Output the (X, Y) coordinate of the center of the cell containing the given text.  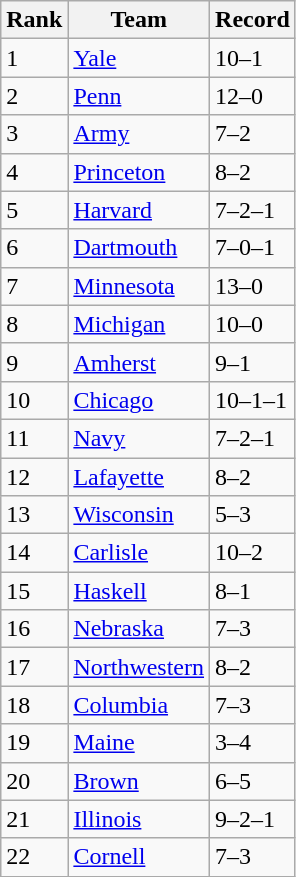
7–0–1 (253, 248)
9–1 (253, 362)
Lafayette (139, 477)
6 (34, 248)
20 (34, 781)
Chicago (139, 400)
Minnesota (139, 286)
Team (139, 20)
7–2 (253, 134)
Brown (139, 781)
10–1 (253, 58)
18 (34, 705)
3 (34, 134)
8 (34, 324)
Haskell (139, 591)
17 (34, 667)
Nebraska (139, 629)
16 (34, 629)
Dartmouth (139, 248)
Penn (139, 96)
Columbia (139, 705)
13 (34, 515)
5–3 (253, 515)
Carlisle (139, 553)
Amherst (139, 362)
Rank (34, 20)
19 (34, 743)
10–2 (253, 553)
Harvard (139, 210)
22 (34, 857)
15 (34, 591)
14 (34, 553)
10 (34, 400)
7 (34, 286)
4 (34, 172)
8–1 (253, 591)
9–2–1 (253, 819)
5 (34, 210)
Northwestern (139, 667)
Michigan (139, 324)
10–0 (253, 324)
21 (34, 819)
Cornell (139, 857)
13–0 (253, 286)
12 (34, 477)
Princeton (139, 172)
2 (34, 96)
Yale (139, 58)
Record (253, 20)
Illinois (139, 819)
Maine (139, 743)
1 (34, 58)
10–1–1 (253, 400)
12–0 (253, 96)
Navy (139, 438)
6–5 (253, 781)
Wisconsin (139, 515)
Army (139, 134)
11 (34, 438)
3–4 (253, 743)
9 (34, 362)
